For the text-containing cell, return its midpoint in [X, Y] coordinate format. 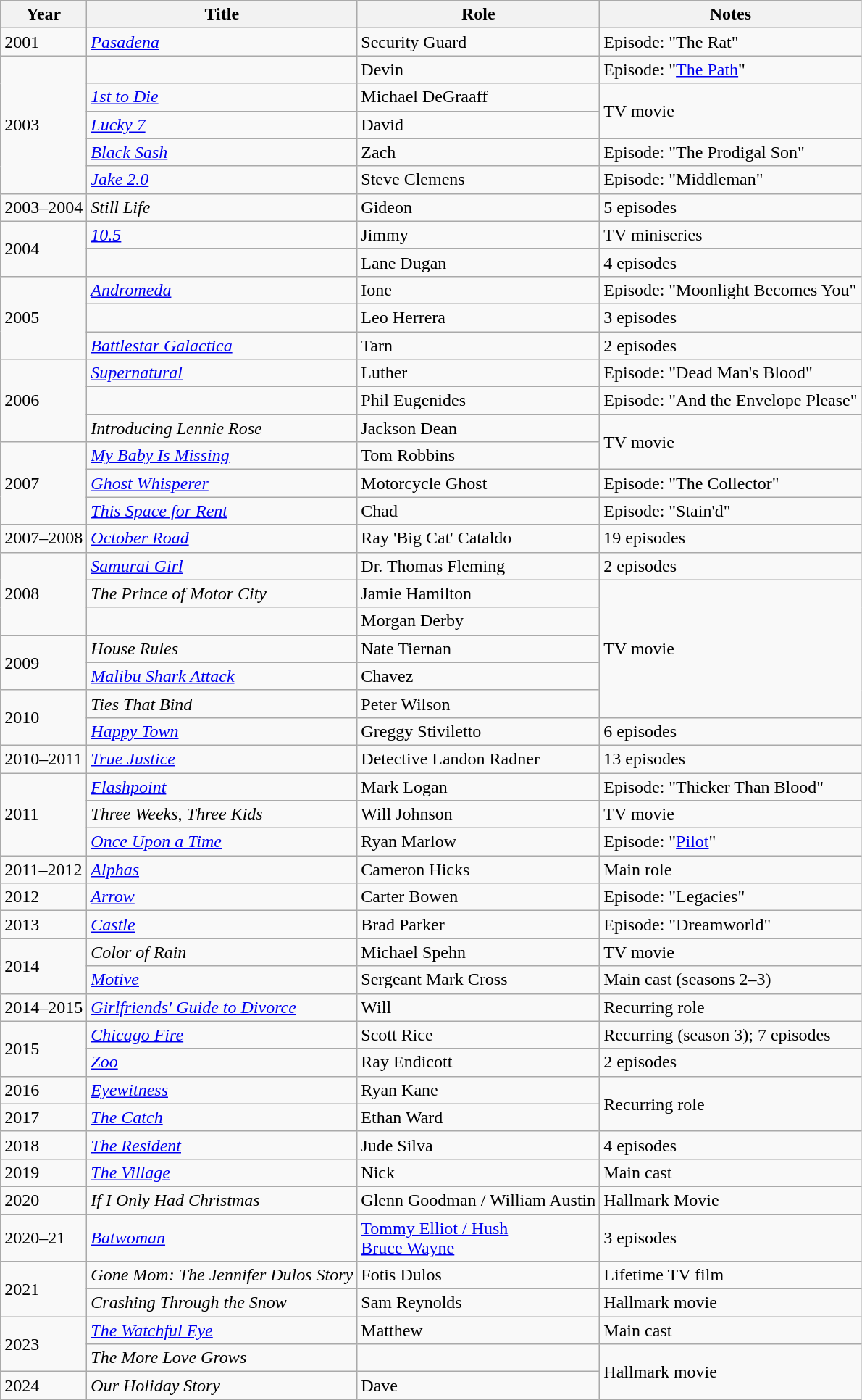
Glenn Goodman / William Austin [478, 1200]
Episode: "Dreamworld" [730, 925]
Girlfriends' Guide to Divorce [222, 1007]
The Resident [222, 1145]
Our Holiday Story [222, 1386]
Role [478, 14]
Eyewitness [222, 1090]
Happy Town [222, 731]
2015 [43, 1049]
Black Sash [222, 152]
Jimmy [478, 235]
Matthew [478, 1330]
Samurai Girl [222, 566]
Episode: "Moonlight Becomes You" [730, 290]
2007 [43, 483]
Arrow [222, 897]
Three Weeks, Three Kids [222, 814]
Greggy Stiviletto [478, 731]
6 episodes [730, 731]
Episode: "The Prodigal Son" [730, 152]
Peter Wilson [478, 704]
2004 [43, 249]
Morgan Derby [478, 621]
TV miniseries [730, 235]
Cameron Hicks [478, 870]
2024 [43, 1386]
Main cast (seasons 2–3) [730, 980]
Episode: "The Rat" [730, 42]
Episode: "The Collector" [730, 483]
The Prince of Motor City [222, 593]
Gideon [478, 207]
Fotis Dulos [478, 1275]
2019 [43, 1172]
Nate Tiernan [478, 649]
Tarn [478, 346]
Devin [478, 70]
Lucky 7 [222, 125]
2003 [43, 125]
Gone Mom: The Jennifer Dulos Story [222, 1275]
Hallmark Movie [730, 1200]
Carter Bowen [478, 897]
Sam Reynolds [478, 1303]
Crashing Through the Snow [222, 1303]
2012 [43, 897]
The Catch [222, 1117]
2018 [43, 1145]
Andromeda [222, 290]
Detective Landon Radner [478, 759]
Ray Endicott [478, 1062]
Flashpoint [222, 786]
2011–2012 [43, 870]
2008 [43, 593]
Episode: "And the Envelope Please" [730, 401]
Recurring (season 3); 7 episodes [730, 1035]
October Road [222, 538]
Ryan Marlow [478, 842]
Zach [478, 152]
Title [222, 14]
Nick [478, 1172]
1st to Die [222, 97]
Episode: "Dead Man's Blood" [730, 373]
2014 [43, 966]
Ties That Bind [222, 704]
2011 [43, 814]
Mark Logan [478, 786]
2020–21 [43, 1238]
Episode: "Stain'd" [730, 511]
2016 [43, 1090]
Brad Parker [478, 925]
19 episodes [730, 538]
2010 [43, 717]
The Village [222, 1172]
2007–2008 [43, 538]
2006 [43, 401]
Security Guard [478, 42]
Ethan Ward [478, 1117]
Motive [222, 980]
Tommy Elliot / HushBruce Wayne [478, 1238]
Jamie Hamilton [478, 593]
Leo Herrera [478, 317]
Episode: "Pilot" [730, 842]
2009 [43, 662]
Luther [478, 373]
Motorcycle Ghost [478, 483]
Ryan Kane [478, 1090]
Jackson Dean [478, 428]
Michael DeGraaff [478, 97]
Episode: "Legacies" [730, 897]
Malibu Shark Attack [222, 676]
Year [43, 14]
Dr. Thomas Fleming [478, 566]
This Space for Rent [222, 511]
2003–2004 [43, 207]
Episode: "The Path" [730, 70]
2017 [43, 1117]
If I Only Had Christmas [222, 1200]
Steve Clemens [478, 180]
Main role [730, 870]
Lifetime TV film [730, 1275]
Sergeant Mark Cross [478, 980]
The More Love Grows [222, 1358]
2001 [43, 42]
Michael Spehn [478, 952]
My Baby Is Missing [222, 456]
5 episodes [730, 207]
Ione [478, 290]
10.5 [222, 235]
Alphas [222, 870]
David [478, 125]
Jude Silva [478, 1145]
Notes [730, 14]
Chicago Fire [222, 1035]
Phil Eugenides [478, 401]
Scott Rice [478, 1035]
Battlestar Galactica [222, 346]
Ghost Whisperer [222, 483]
2010–2011 [43, 759]
Will [478, 1007]
Still Life [222, 207]
Batwoman [222, 1238]
Zoo [222, 1062]
2023 [43, 1344]
2005 [43, 317]
Tom Robbins [478, 456]
Ray 'Big Cat' Cataldo [478, 538]
2014–2015 [43, 1007]
Jake 2.0 [222, 180]
2020 [43, 1200]
Episode: "Middleman" [730, 180]
Introducing Lennie Rose [222, 428]
Once Upon a Time [222, 842]
True Justice [222, 759]
The Watchful Eye [222, 1330]
Will Johnson [478, 814]
Supernatural [222, 373]
2013 [43, 925]
Lane Dugan [478, 262]
Pasadena [222, 42]
Episode: "Thicker Than Blood" [730, 786]
2021 [43, 1289]
Castle [222, 925]
Color of Rain [222, 952]
Chavez [478, 676]
Dave [478, 1386]
House Rules [222, 649]
Chad [478, 511]
13 episodes [730, 759]
